Extract the (x, y) coordinate from the center of the cell holding the provided text.  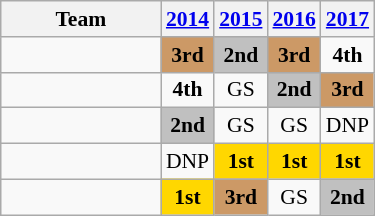
Team (81, 19)
2016 (294, 19)
2015 (240, 19)
2017 (348, 19)
2014 (188, 19)
